Pinpoint the cell where the given text exists, returning its (x, y) midpoint coordinate. 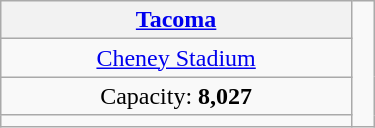
Capacity: 8,027 (176, 96)
Cheney Stadium (176, 58)
Tacoma (176, 20)
